For the text-containing cell, return its midpoint in [x, y] coordinate format. 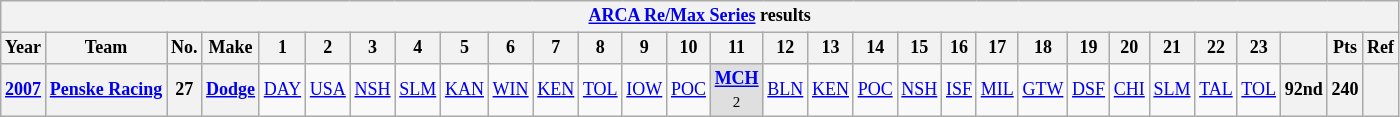
CHI [1129, 90]
6 [510, 48]
92nd [1304, 90]
MIL [997, 90]
2007 [24, 90]
15 [920, 48]
4 [418, 48]
MCH2 [736, 90]
21 [1172, 48]
BLN [786, 90]
GTW [1043, 90]
TAL [1216, 90]
Dodge [231, 90]
USA [328, 90]
18 [1043, 48]
10 [689, 48]
ARCA Re/Max Series results [700, 16]
DAY [282, 90]
23 [1258, 48]
WIN [510, 90]
14 [875, 48]
Penske Racing [106, 90]
3 [372, 48]
27 [184, 90]
Pts [1345, 48]
22 [1216, 48]
Ref [1381, 48]
20 [1129, 48]
16 [960, 48]
9 [644, 48]
5 [465, 48]
IOW [644, 90]
2 [328, 48]
13 [831, 48]
Year [24, 48]
12 [786, 48]
Make [231, 48]
19 [1089, 48]
1 [282, 48]
7 [556, 48]
ISF [960, 90]
17 [997, 48]
240 [1345, 90]
8 [600, 48]
No. [184, 48]
KAN [465, 90]
11 [736, 48]
Team [106, 48]
DSF [1089, 90]
